Determine the (X, Y) coordinate at the center of the cell enclosing the given text.  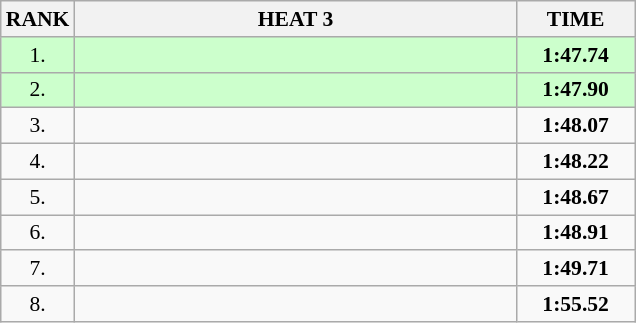
1:48.67 (576, 197)
6. (38, 233)
5. (38, 197)
7. (38, 269)
1. (38, 55)
2. (38, 90)
8. (38, 304)
RANK (38, 19)
1:48.91 (576, 233)
HEAT 3 (295, 19)
4. (38, 162)
3. (38, 126)
1:49.71 (576, 269)
1:48.22 (576, 162)
1:55.52 (576, 304)
1:47.90 (576, 90)
TIME (576, 19)
1:47.74 (576, 55)
1:48.07 (576, 126)
